Capture the cell that displays the provided text and extract its [X, Y] central coordinate. 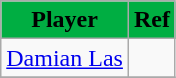
Ref [152, 20]
Damian Las [65, 58]
Player [65, 20]
